For the text-containing cell, return its midpoint in (x, y) coordinate format. 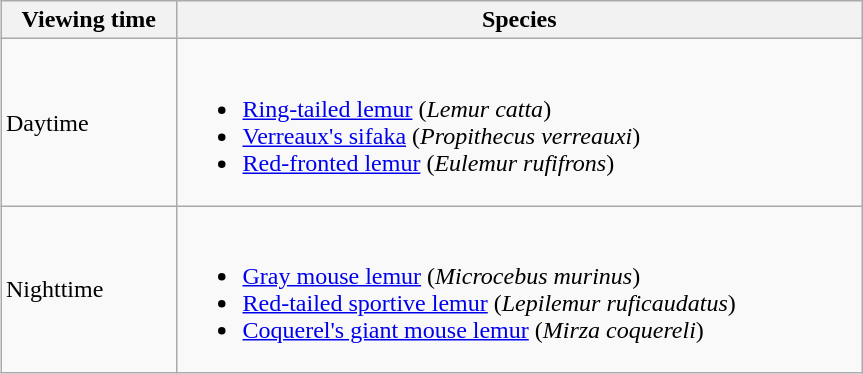
Daytime (88, 122)
Species (520, 20)
Nighttime (88, 290)
Gray mouse lemur (Microcebus murinus)Red-tailed sportive lemur (Lepilemur ruficaudatus)Coquerel's giant mouse lemur (Mirza coquereli) (520, 290)
Viewing time (88, 20)
Ring-tailed lemur (Lemur catta)Verreaux's sifaka (Propithecus verreauxi)Red-fronted lemur (Eulemur rufifrons) (520, 122)
